From the cell containing the given text, extract its center point as (X, Y) coordinate. 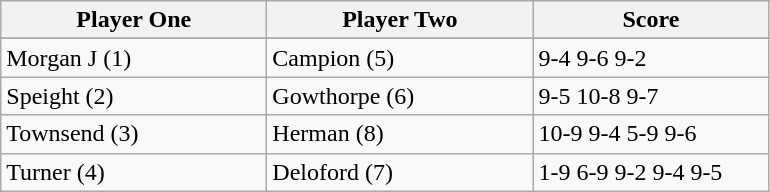
Player Two (400, 20)
9-5 10-8 9-7 (651, 96)
Score (651, 20)
Deloford (7) (400, 172)
Townsend (3) (134, 134)
Gowthorpe (6) (400, 96)
1-9 6-9 9-2 9-4 9-5 (651, 172)
10-9 9-4 5-9 9-6 (651, 134)
Player One (134, 20)
Speight (2) (134, 96)
Herman (8) (400, 134)
Turner (4) (134, 172)
9-4 9-6 9-2 (651, 58)
Campion (5) (400, 58)
Morgan J (1) (134, 58)
